Capture the cell that displays the provided text and extract its [x, y] central coordinate. 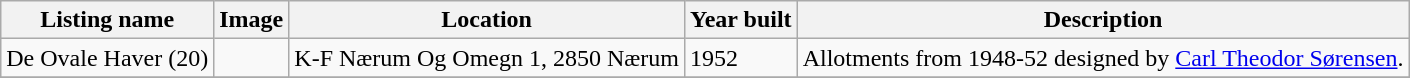
K-F Nærum Og Omegn 1, 2850 Nærum [487, 58]
Year built [740, 20]
1952 [740, 58]
De Ovale Haver (20) [108, 58]
Location [487, 20]
Image [252, 20]
Description [1103, 20]
Listing name [108, 20]
Allotments from 1948-52 designed by Carl Theodor Sørensen. [1103, 58]
